Capture the cell that displays the provided text and extract its [x, y] central coordinate. 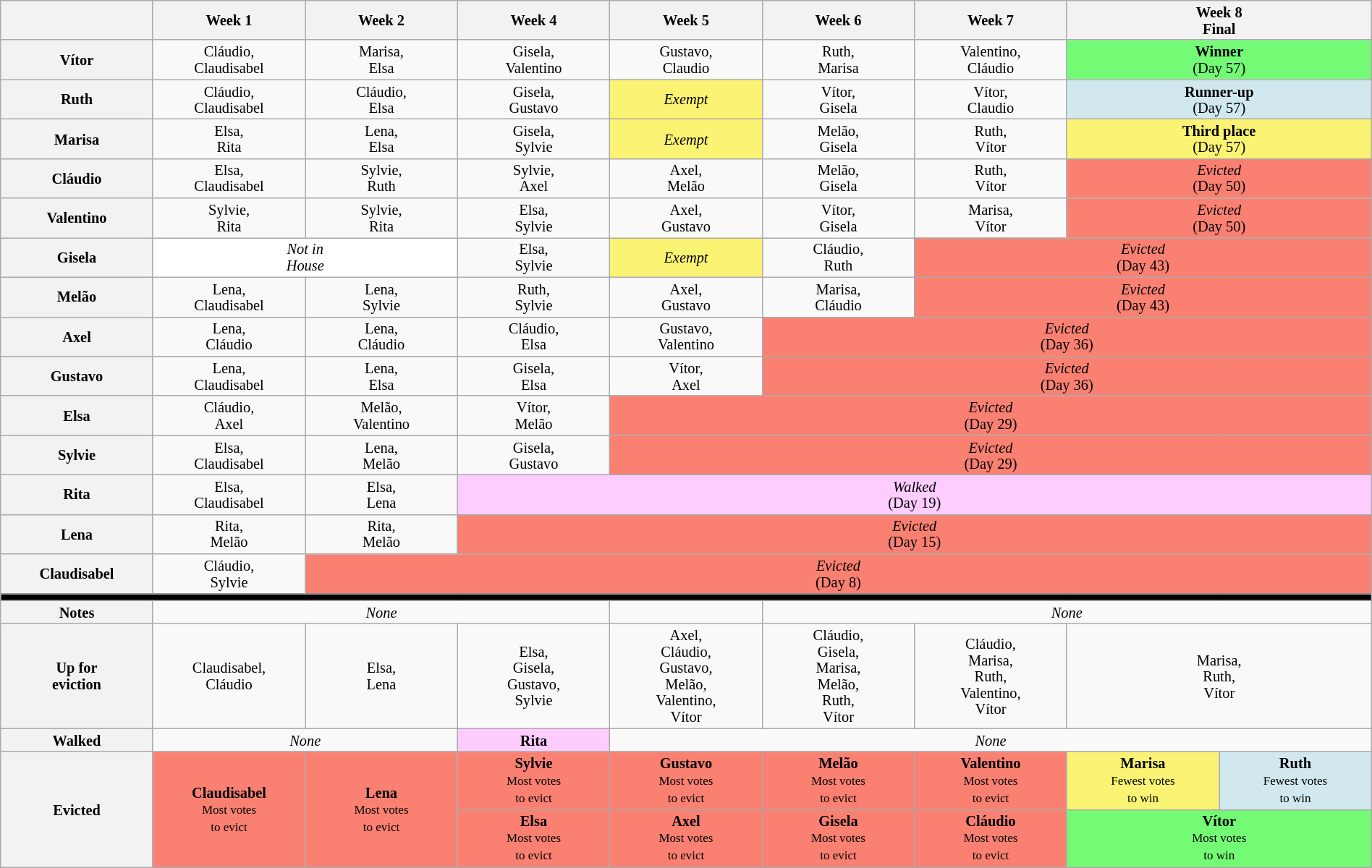
Cláudio,Marisa,Ruth,Valentino,Vítor [991, 676]
RuthFewest votesto win [1295, 780]
Notes [77, 612]
Claudisabel,Cláudio [229, 676]
Valentino,Cláudio [991, 59]
Walked(Day 19) [915, 495]
Vítor,Claudio [991, 100]
Week 2 [381, 20]
Lena,Melão [381, 456]
Elsa,Gisela,Gustavo,Sylvie [533, 676]
VítorMost votesto win [1219, 838]
Axel [77, 337]
GustavoMost votesto evict [686, 780]
Evicted(Day 8) [839, 574]
Lena [77, 534]
Axel,Melão [686, 178]
Runner-up(Day 57) [1219, 100]
GiselaMost votesto evict [838, 838]
Gisela [77, 258]
Sylvie,Axel [533, 178]
Gisela,Valentino [533, 59]
AxelMost votesto evict [686, 838]
Evicted(Day 15) [915, 534]
Marisa,Cláudio [838, 297]
Up foreviction [77, 676]
Sylvie,Ruth [381, 178]
Ruth,Marisa [838, 59]
MelãoMost votesto evict [838, 780]
Cláudio,Gisela,Marisa,Melão,Ruth,Vítor [838, 676]
Axel,Cláudio,Gustavo,Melão,Valentino,Vítor [686, 676]
Week 4 [533, 20]
Gustavo [77, 376]
Week 5 [686, 20]
Sylvie [77, 456]
Third place(Day 57) [1219, 139]
Marisa,Vítor [991, 218]
Melão [77, 297]
Week 6 [838, 20]
Elsa,Rita [229, 139]
Winner(Day 57) [1219, 59]
Ruth [77, 100]
Valentino [77, 218]
Lena,Sylvie [381, 297]
Gustavo,Valentino [686, 337]
Vítor,Melão [533, 415]
MarisaFewest votesto win [1143, 780]
Ruth,Sylvie [533, 297]
Claudisabel [77, 574]
CláudioMost votesto evict [991, 838]
ValentinoMost votesto evict [991, 780]
Gisela,Sylvie [533, 139]
Evicted [77, 809]
ElsaMost votesto evict [533, 838]
Elsa [77, 415]
SylvieMost votesto evict [533, 780]
Marisa,Ruth,Vítor [1219, 676]
Week 8Final [1219, 20]
Week 7 [991, 20]
ClaudisabelMost votesto evict [229, 809]
Vítor [77, 59]
Cláudio [77, 178]
Vítor,Axel [686, 376]
Marisa,Elsa [381, 59]
Gustavo,Claudio [686, 59]
Not inHouse [305, 258]
Melão,Valentino [381, 415]
Cláudio,Axel [229, 415]
Walked [77, 740]
Week 1 [229, 20]
Cláudio,Ruth [838, 258]
LenaMost votesto evict [381, 809]
Gisela,Elsa [533, 376]
Cláudio,Sylvie [229, 574]
Marisa [77, 139]
